Return (X, Y) of the center of cell containing provided text 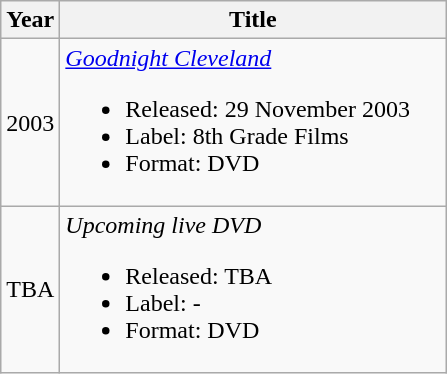
Title (253, 20)
TBA (30, 290)
Goodnight ClevelandReleased: 29 November 2003Label: 8th Grade FilmsFormat: DVD (253, 122)
Year (30, 20)
Upcoming live DVDReleased: TBALabel: -Format: DVD (253, 290)
2003 (30, 122)
